Determine the (X, Y) coordinate at the center of the cell enclosing the given text.  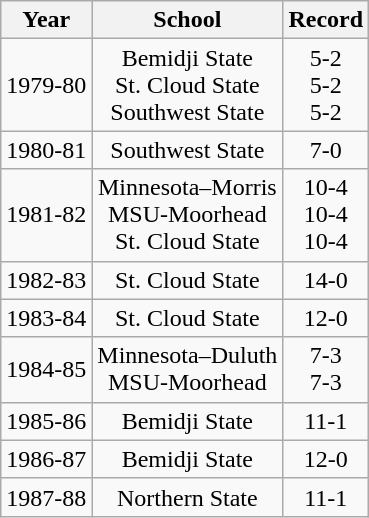
Northern State (188, 497)
Bemidji StateSt. Cloud StateSouthwest State (188, 85)
7-37-3 (326, 370)
5-25-25-2 (326, 85)
1984-85 (46, 370)
1987-88 (46, 497)
Minnesota–MorrisMSU-MoorheadSt. Cloud State (188, 215)
1979-80 (46, 85)
10-410-410-4 (326, 215)
Minnesota–DuluthMSU-Moorhead (188, 370)
1982-83 (46, 280)
Southwest State (188, 150)
Year (46, 20)
Record (326, 20)
1981-82 (46, 215)
14-0 (326, 280)
1980-81 (46, 150)
1985-86 (46, 421)
1983-84 (46, 318)
School (188, 20)
1986-87 (46, 459)
7-0 (326, 150)
